For the text-containing cell, return its midpoint in (x, y) coordinate format. 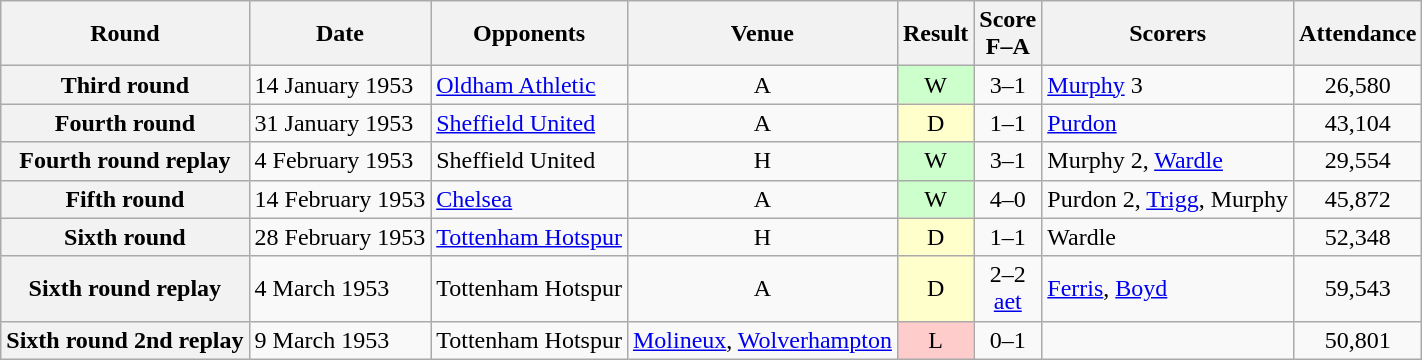
Sixth round replay (125, 288)
Venue (762, 34)
Murphy 3 (1168, 85)
Ferris, Boyd (1168, 288)
Fourth round replay (125, 161)
L (935, 340)
Result (935, 34)
Date (340, 34)
Attendance (1358, 34)
29,554 (1358, 161)
Purdon 2, Trigg, Murphy (1168, 199)
Sixth round 2nd replay (125, 340)
Fourth round (125, 123)
50,801 (1358, 340)
Oldham Athletic (530, 85)
Molineux, Wolverhampton (762, 340)
59,543 (1358, 288)
Wardle (1168, 237)
Scorers (1168, 34)
Round (125, 34)
2–2aet (1008, 288)
14 January 1953 (340, 85)
52,348 (1358, 237)
Opponents (530, 34)
Chelsea (530, 199)
43,104 (1358, 123)
4 February 1953 (340, 161)
Fifth round (125, 199)
Purdon (1168, 123)
ScoreF–A (1008, 34)
Sixth round (125, 237)
26,580 (1358, 85)
4–0 (1008, 199)
28 February 1953 (340, 237)
0–1 (1008, 340)
Murphy 2, Wardle (1168, 161)
14 February 1953 (340, 199)
Third round (125, 85)
31 January 1953 (340, 123)
9 March 1953 (340, 340)
4 March 1953 (340, 288)
45,872 (1358, 199)
